Search for the cell housing the specified text and yield its [x, y] center coordinate. 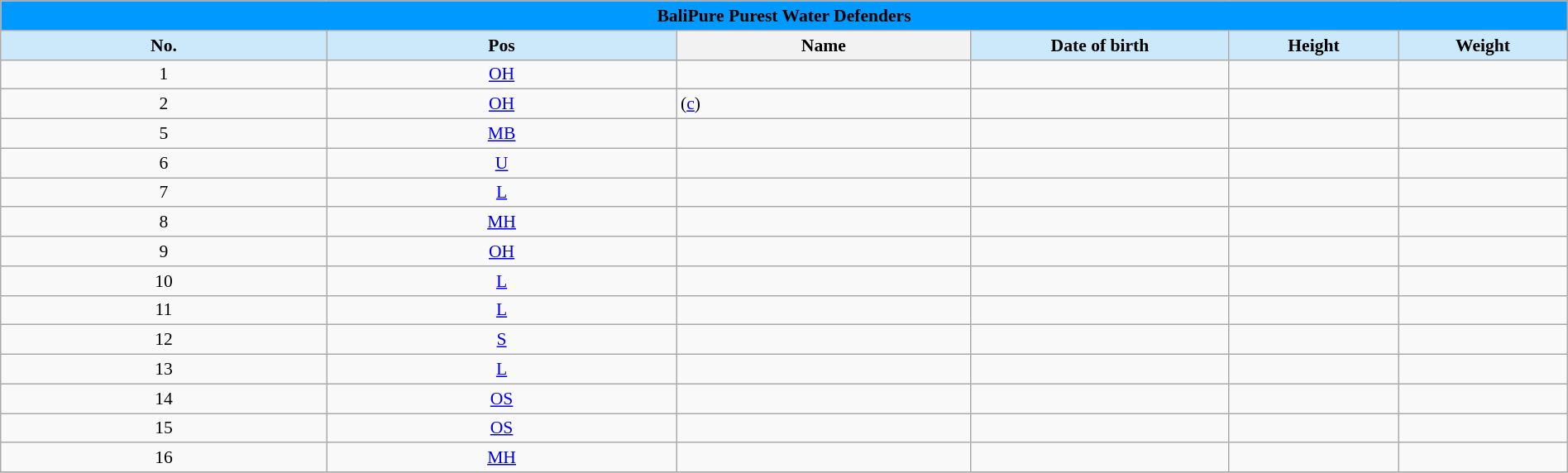
S [501, 340]
5 [164, 134]
MB [501, 134]
Height [1313, 45]
11 [164, 310]
8 [164, 222]
(c) [824, 104]
7 [164, 193]
BaliPure Purest Water Defenders [784, 16]
10 [164, 281]
Name [824, 45]
15 [164, 428]
1 [164, 74]
Date of birth [1100, 45]
16 [164, 458]
9 [164, 251]
12 [164, 340]
U [501, 163]
6 [164, 163]
13 [164, 370]
Pos [501, 45]
14 [164, 399]
No. [164, 45]
2 [164, 104]
Weight [1484, 45]
